Provide the (x, y) coordinate of the cell's center where the given text is located.  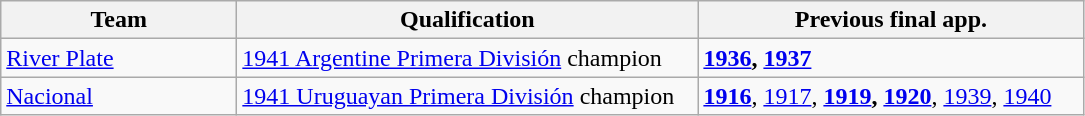
1936, 1937 (891, 58)
Qualification (468, 20)
1941 Argentine Primera División champion (468, 58)
Previous final app. (891, 20)
1941 Uruguayan Primera División champion (468, 96)
Team (119, 20)
River Plate (119, 58)
1916, 1917, 1919, 1920, 1939, 1940 (891, 96)
Nacional (119, 96)
